Detect which cell encompasses the target text, then output its [x, y] center coordinate. 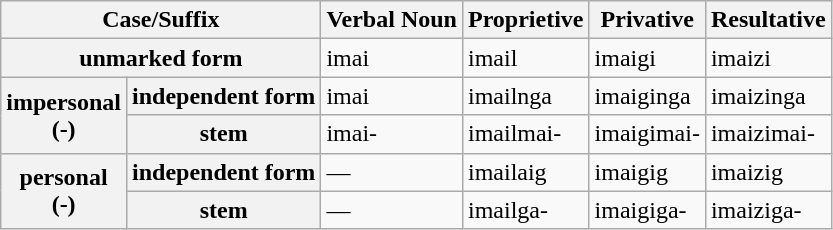
imaiginga [647, 96]
imail [526, 58]
Privative [647, 20]
Proprietive [526, 20]
Case/Suffix [161, 20]
Verbal Noun [392, 20]
imaizig [768, 172]
imaigimai- [647, 134]
imaizinga [768, 96]
Resultative [768, 20]
impersonal(-) [64, 115]
imaigig [647, 172]
imailaig [526, 172]
personal(-) [64, 191]
imaiziga- [768, 210]
imaigiga- [647, 210]
imailnga [526, 96]
imaizi [768, 58]
imaizimai- [768, 134]
imai- [392, 134]
unmarked form [161, 58]
imailga- [526, 210]
imailmai- [526, 134]
imaigi [647, 58]
